Locate the cell with the specified text and output its (X, Y) center coordinate. 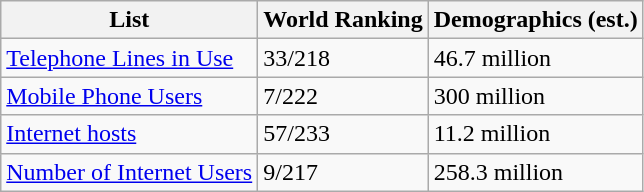
11.2 million (536, 134)
7/222 (343, 96)
Internet hosts (130, 134)
Demographics (est.) (536, 20)
300 million (536, 96)
Number of Internet Users (130, 172)
57/233 (343, 134)
258.3 million (536, 172)
46.7 million (536, 58)
9/217 (343, 172)
33/218 (343, 58)
World Ranking (343, 20)
List (130, 20)
Telephone Lines in Use (130, 58)
Mobile Phone Users (130, 96)
